Extract the (x, y) coordinate from the center of the cell holding the provided text.  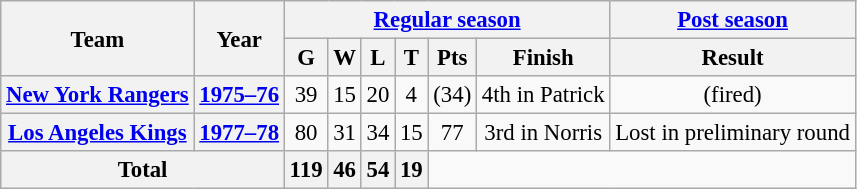
Los Angeles Kings (98, 133)
Team (98, 38)
(fired) (732, 95)
54 (378, 170)
(34) (452, 95)
4th in Patrick (544, 95)
Post season (732, 20)
31 (344, 133)
34 (378, 133)
46 (344, 170)
New York Rangers (98, 95)
39 (306, 95)
Regular season (447, 20)
Result (732, 58)
1977–78 (239, 133)
W (344, 58)
3rd in Norris (544, 133)
Lost in preliminary round (732, 133)
77 (452, 133)
T (412, 58)
L (378, 58)
Year (239, 38)
80 (306, 133)
G (306, 58)
19 (412, 170)
4 (412, 95)
Pts (452, 58)
Total (143, 170)
1975–76 (239, 95)
119 (306, 170)
Finish (544, 58)
20 (378, 95)
